Find where the given text appears and provide that cell's center as (X, Y) coordinate. 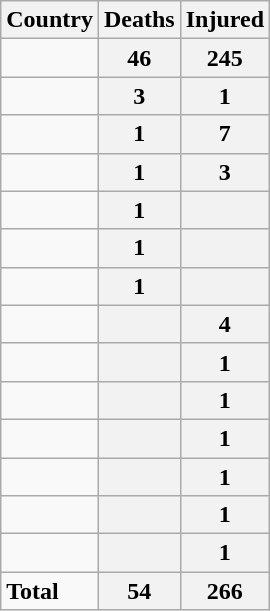
54 (139, 591)
Injured (224, 20)
46 (139, 58)
7 (224, 134)
245 (224, 58)
266 (224, 591)
Deaths (139, 20)
Total (50, 591)
Country (50, 20)
4 (224, 324)
